Extract the (x, y) coordinate from the center of the cell holding the provided text.  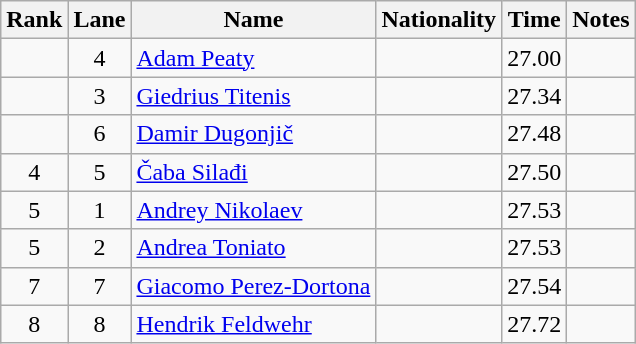
Time (534, 20)
Hendrik Feldwehr (254, 324)
27.54 (534, 286)
Andrey Nikolaev (254, 210)
Name (254, 20)
Giedrius Titenis (254, 96)
Rank (34, 20)
27.72 (534, 324)
27.48 (534, 134)
Lane (100, 20)
Damir Dugonjič (254, 134)
6 (100, 134)
Notes (601, 20)
Čaba Silađi (254, 172)
27.00 (534, 58)
27.34 (534, 96)
2 (100, 248)
Adam Peaty (254, 58)
Nationality (439, 20)
27.50 (534, 172)
3 (100, 96)
Andrea Toniato (254, 248)
Giacomo Perez-Dortona (254, 286)
1 (100, 210)
